From the cell containing the given text, extract its center point as (x, y) coordinate. 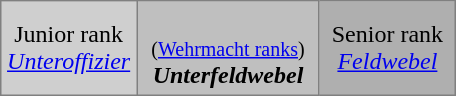
Junior rankUnteroffizier (68, 48)
Senior rankFeldwebel (388, 48)
(Wehrmacht ranks)Unterfeldwebel (228, 48)
